Return the (x, y) coordinate for the center point of the cell that contains the specified text.  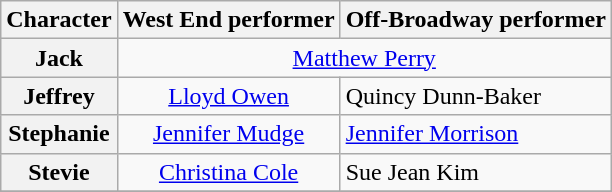
Stephanie (59, 134)
Sue Jean Kim (476, 172)
Lloyd Owen (228, 96)
Character (59, 20)
Quincy Dunn-Baker (476, 96)
Off-Broadway performer (476, 20)
West End performer (228, 20)
Matthew Perry (364, 58)
Jeffrey (59, 96)
Christina Cole (228, 172)
Jack (59, 58)
Jennifer Morrison (476, 134)
Jennifer Mudge (228, 134)
Stevie (59, 172)
